Return the (x, y) coordinate for the center point of the cell that contains the specified text.  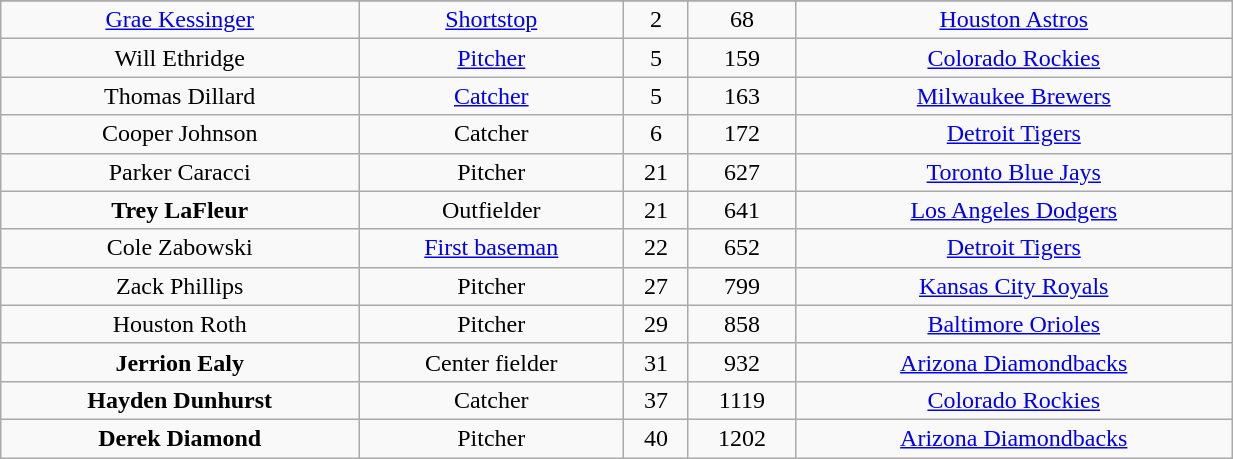
Hayden Dunhurst (180, 400)
22 (656, 248)
627 (742, 172)
2 (656, 20)
40 (656, 438)
Parker Caracci (180, 172)
Outfielder (492, 210)
27 (656, 286)
Cole Zabowski (180, 248)
159 (742, 58)
Houston Roth (180, 324)
29 (656, 324)
Kansas City Royals (1014, 286)
Cooper Johnson (180, 134)
Baltimore Orioles (1014, 324)
1119 (742, 400)
Toronto Blue Jays (1014, 172)
Jerrion Ealy (180, 362)
Shortstop (492, 20)
641 (742, 210)
858 (742, 324)
172 (742, 134)
6 (656, 134)
31 (656, 362)
68 (742, 20)
Trey LaFleur (180, 210)
Milwaukee Brewers (1014, 96)
Derek Diamond (180, 438)
Thomas Dillard (180, 96)
Grae Kessinger (180, 20)
Will Ethridge (180, 58)
652 (742, 248)
Los Angeles Dodgers (1014, 210)
Center fielder (492, 362)
163 (742, 96)
799 (742, 286)
Zack Phillips (180, 286)
Houston Astros (1014, 20)
932 (742, 362)
37 (656, 400)
1202 (742, 438)
First baseman (492, 248)
